Scan for the cell matching the given text and deliver its [X, Y] coordinate at center. 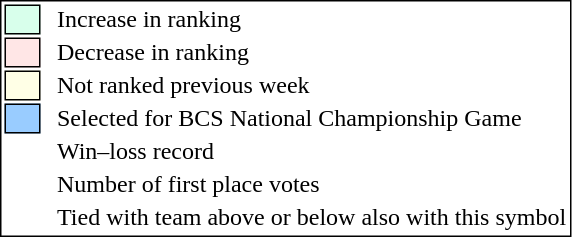
Not ranked previous week [312, 85]
Tied with team above or below also with this symbol [312, 217]
Decrease in ranking [312, 53]
Increase in ranking [312, 19]
Selected for BCS National Championship Game [312, 119]
Win–loss record [312, 151]
Number of first place votes [312, 185]
